Detect which cell encompasses the target text, then output its (x, y) center coordinate. 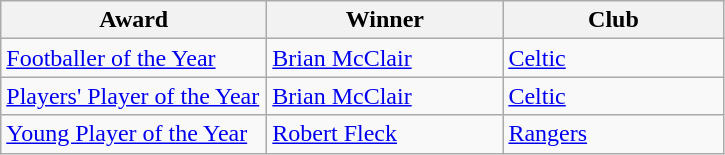
Club (614, 20)
Award (134, 20)
Robert Fleck (385, 134)
Young Player of the Year (134, 134)
Footballer of the Year (134, 58)
Winner (385, 20)
Rangers (614, 134)
Players' Player of the Year (134, 96)
